Locate the cell with the specified text and output its [X, Y] center coordinate. 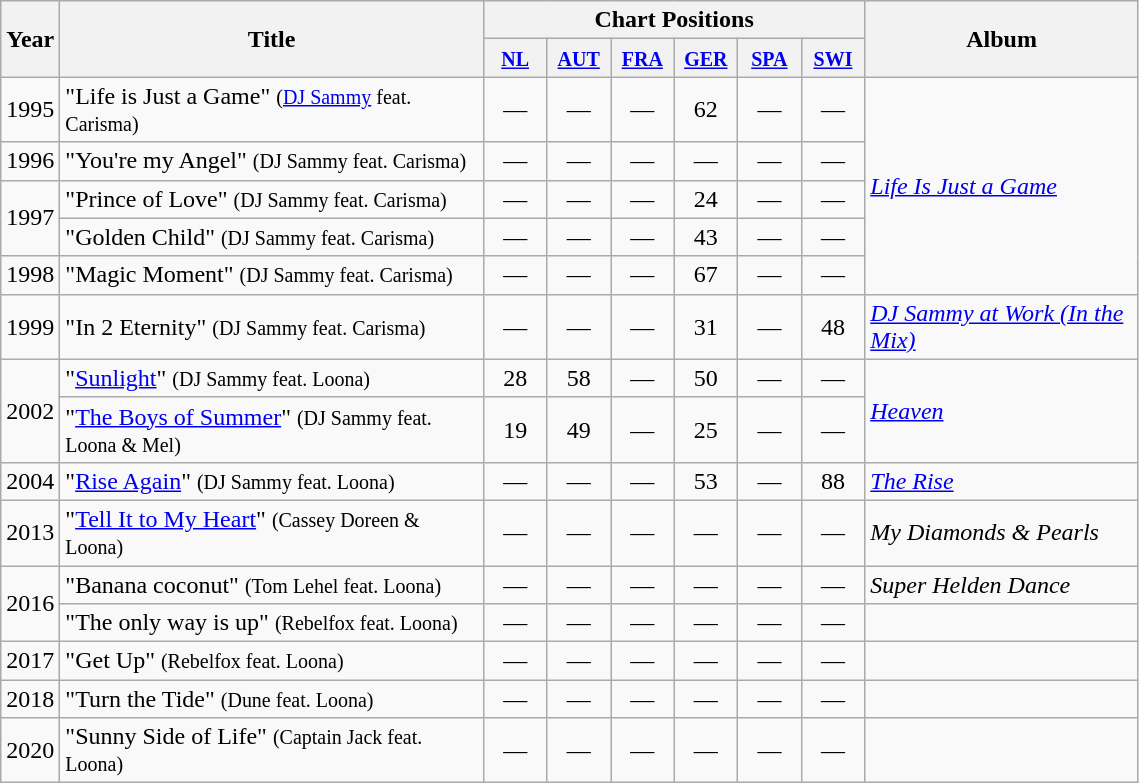
Heaven [1002, 410]
67 [706, 275]
NL [515, 58]
"Rise Again" (DJ Sammy feat. Loona) [272, 481]
"Tell It to My Heart" (Cassey Doreen & Loona) [272, 532]
31 [706, 326]
25 [706, 430]
1995 [30, 110]
AUT [579, 58]
50 [706, 378]
"Golden Child" (DJ Sammy feat. Carisma) [272, 237]
49 [579, 430]
88 [833, 481]
My Diamonds & Pearls [1002, 532]
"Turn the Tide" (Dune feat. Loona) [272, 699]
"Sunny Side of Life" (Captain Jack feat. Loona) [272, 750]
Title [272, 39]
2002 [30, 410]
43 [706, 237]
2020 [30, 750]
1997 [30, 218]
"Life is Just a Game" (DJ Sammy feat. Carisma) [272, 110]
2016 [30, 604]
53 [706, 481]
FRA [642, 58]
62 [706, 110]
"Magic Moment" (DJ Sammy feat. Carisma) [272, 275]
"You're my Angel" (DJ Sammy feat. Carisma) [272, 161]
2004 [30, 481]
1999 [30, 326]
2018 [30, 699]
DJ Sammy at Work (In the Mix) [1002, 326]
Life Is Just a Game [1002, 186]
Chart Positions [674, 20]
"Sunlight" (DJ Sammy feat. Loona) [272, 378]
SPA [770, 58]
2013 [30, 532]
58 [579, 378]
The Rise [1002, 481]
48 [833, 326]
"Get Up" (Rebelfox feat. Loona) [272, 661]
2017 [30, 661]
"Prince of Love" (DJ Sammy feat. Carisma) [272, 199]
19 [515, 430]
"In 2 Eternity" (DJ Sammy feat. Carisma) [272, 326]
"Banana coconut" (Tom Lehel feat. Loona) [272, 585]
1998 [30, 275]
"The Boys of Summer" (DJ Sammy feat. Loona & Mel) [272, 430]
24 [706, 199]
SWI [833, 58]
"The only way is up" (Rebelfox feat. Loona) [272, 623]
Year [30, 39]
Super Helden Dance [1002, 585]
Album [1002, 39]
28 [515, 378]
GER [706, 58]
1996 [30, 161]
